Detect which cell encompasses the target text, then output its [x, y] center coordinate. 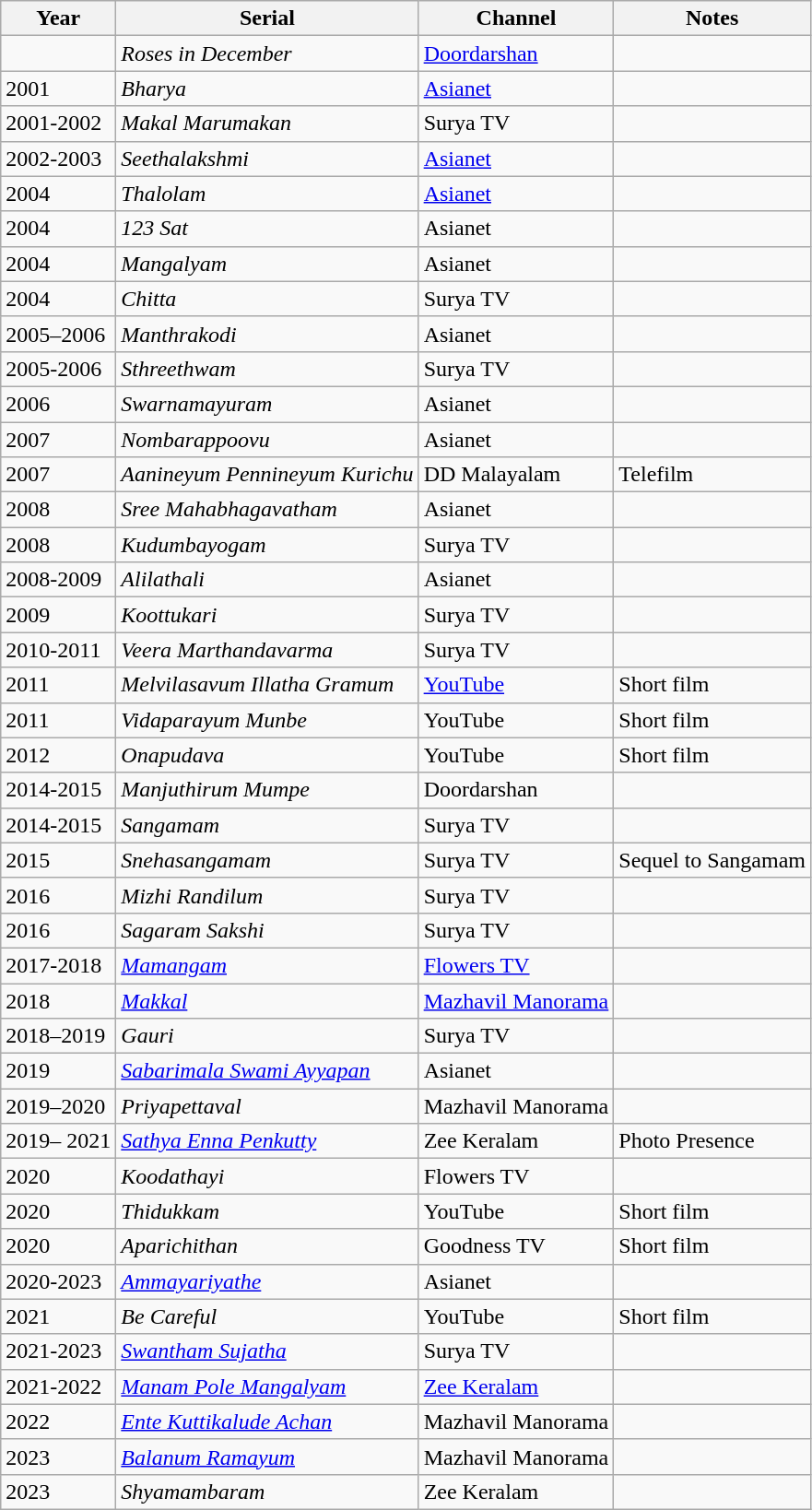
2021-2022 [59, 1386]
Vidaparayum Munbe [267, 720]
2002-2003 [59, 159]
Thidukkam [267, 1211]
2010-2011 [59, 650]
Manjuthirum Mumpe [267, 790]
Sathya Enna Penkutty [267, 1141]
Ammayariyathe [267, 1281]
Kudumbayogam [267, 545]
2001 [59, 88]
Roses in December [267, 53]
Manam Pole Mangalyam [267, 1386]
Koodathayi [267, 1176]
Aanineyum Pennineyum Kurichu [267, 475]
Channel [516, 18]
Mizhi Randilum [267, 895]
2019–2020 [59, 1106]
Sequel to Sangamam [712, 860]
Sabarimala Swami Ayyapan [267, 1071]
2022 [59, 1422]
Notes [712, 18]
123 Sat [267, 229]
Swantham Sujatha [267, 1351]
Sthreethwam [267, 369]
Sagaram Sakshi [267, 930]
Snehasangamam [267, 860]
Telefilm [712, 475]
2021-2023 [59, 1351]
2012 [59, 755]
Koottukari [267, 615]
Photo Presence [712, 1141]
Priyapettaval [267, 1106]
2021 [59, 1316]
Shyamambaram [267, 1492]
Serial [267, 18]
2009 [59, 615]
Swarnamayuram [267, 404]
2005–2006 [59, 334]
Nombarappoovu [267, 440]
Goodness TV [516, 1246]
Veera Marthandavarma [267, 650]
Mamangam [267, 965]
Ente Kuttikalude Achan [267, 1422]
2005-2006 [59, 369]
2018–2019 [59, 1036]
Balanum Ramayum [267, 1457]
Bharya [267, 88]
2019 [59, 1071]
2019– 2021 [59, 1141]
Manthrakodi [267, 334]
2006 [59, 404]
Thalolam [267, 194]
Year [59, 18]
Mangalyam [267, 264]
Seethalakshmi [267, 159]
2008-2009 [59, 580]
Aparichithan [267, 1246]
Makal Marumakan [267, 124]
Makkal [267, 1000]
2018 [59, 1000]
Onapudava [267, 755]
Chitta [267, 299]
Sree Mahabhagavatham [267, 510]
2017-2018 [59, 965]
2020-2023 [59, 1281]
Alilathali [267, 580]
Melvilasavum Illatha Gramum [267, 685]
Gauri [267, 1036]
Be Careful [267, 1316]
Sangamam [267, 825]
2001-2002 [59, 124]
2015 [59, 860]
DD Malayalam [516, 475]
